Scan for the cell matching the given text and deliver its [X, Y] coordinate at center. 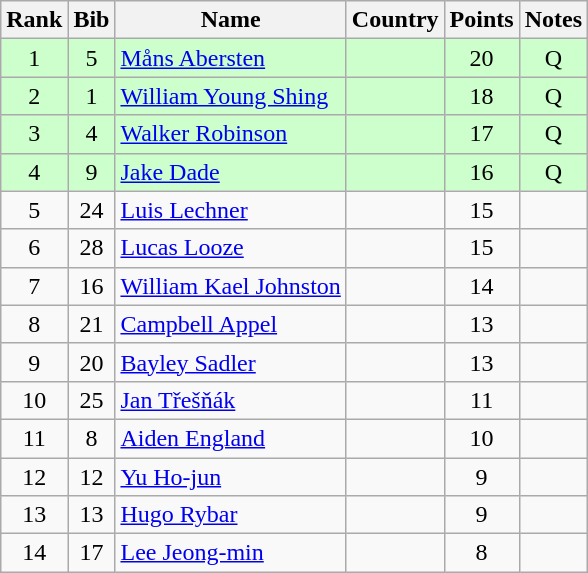
Yu Ho-jun [230, 477]
6 [34, 248]
Rank [34, 20]
Lucas Looze [230, 248]
7 [34, 286]
Jake Dade [230, 172]
Walker Robinson [230, 134]
Jan Třešňák [230, 400]
3 [34, 134]
2 [34, 96]
21 [92, 324]
Måns Abersten [230, 58]
William Kael Johnston [230, 286]
Luis Lechner [230, 210]
Hugo Rybar [230, 515]
Aiden England [230, 438]
William Young Shing [230, 96]
Bayley Sadler [230, 362]
Country [395, 20]
Campbell Appel [230, 324]
Lee Jeong-min [230, 553]
Points [482, 20]
28 [92, 248]
18 [482, 96]
25 [92, 400]
Notes [553, 20]
24 [92, 210]
Bib [92, 20]
Name [230, 20]
